Find where the given text appears and provide that cell's center as (X, Y) coordinate. 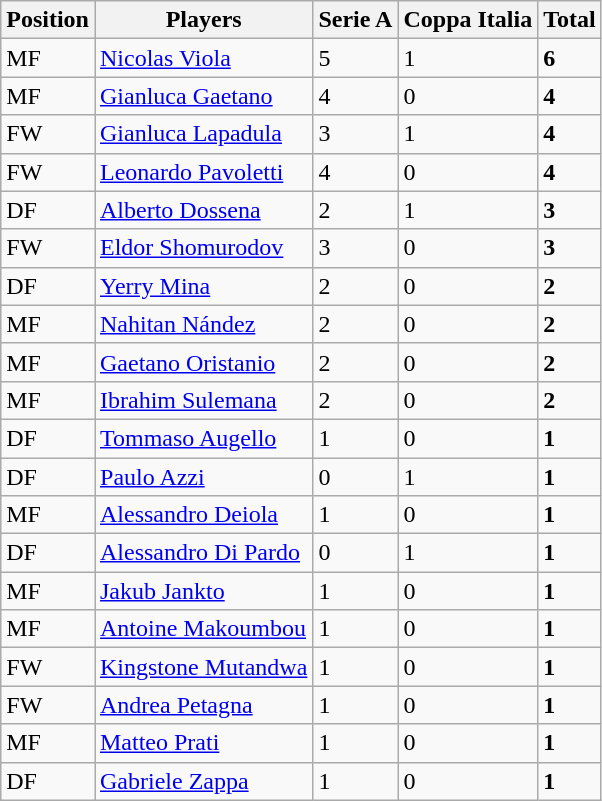
Gianluca Gaetano (203, 96)
Gabriele Zappa (203, 781)
Position (48, 20)
Coppa Italia (468, 20)
Alberto Dossena (203, 210)
Eldor Shomurodov (203, 248)
Total (570, 20)
Gaetano Oristanio (203, 362)
Andrea Petagna (203, 705)
Matteo Prati (203, 743)
Ibrahim Sulemana (203, 400)
Nahitan Nández (203, 324)
Yerry Mina (203, 286)
Leonardo Pavoletti (203, 172)
Paulo Azzi (203, 477)
Serie A (356, 20)
Alessandro Di Pardo (203, 553)
Alessandro Deiola (203, 515)
Tommaso Augello (203, 438)
6 (570, 58)
Nicolas Viola (203, 58)
Players (203, 20)
Antoine Makoumbou (203, 629)
Jakub Jankto (203, 591)
Gianluca Lapadula (203, 134)
5 (356, 58)
Kingstone Mutandwa (203, 667)
